Extract the [x, y] coordinate from the center of the cell holding the provided text.  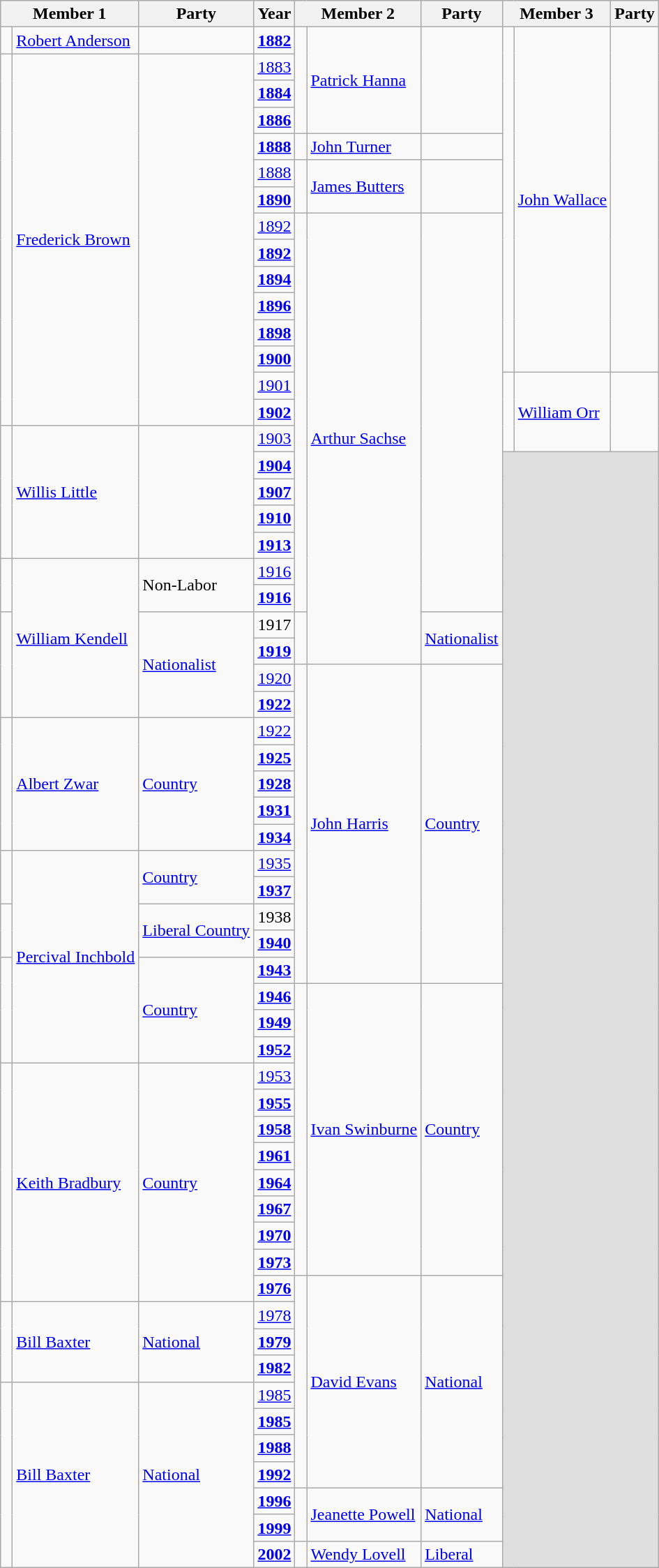
1955 [275, 1103]
Liberal [462, 1554]
1958 [275, 1129]
1913 [275, 545]
1937 [275, 890]
David Evans [364, 1382]
1890 [275, 200]
Frederick Brown [75, 240]
John Turner [364, 147]
1961 [275, 1156]
1882 [275, 40]
1940 [275, 943]
1883 [275, 67]
1900 [275, 359]
1904 [275, 465]
1907 [275, 492]
1976 [275, 1289]
1884 [275, 94]
1920 [275, 678]
1898 [275, 333]
1970 [275, 1236]
Non-Labor [197, 585]
1919 [275, 651]
Wendy Lovell [364, 1554]
1967 [275, 1209]
1938 [275, 917]
Member 2 [358, 14]
1943 [275, 970]
Jeanette Powell [364, 1514]
1953 [275, 1076]
1996 [275, 1501]
1988 [275, 1448]
1901 [275, 386]
Patrick Hanna [364, 80]
Percival Inchbold [75, 957]
1886 [275, 120]
Willis Little [75, 492]
Albert Zwar [75, 784]
1992 [275, 1474]
1910 [275, 518]
Arthur Sachse [364, 438]
Member 1 [70, 14]
2002 [275, 1554]
1949 [275, 1023]
James Butters [364, 186]
1925 [275, 757]
1979 [275, 1342]
1903 [275, 439]
John Wallace [562, 200]
1952 [275, 1050]
1999 [275, 1528]
William Kendell [75, 638]
Member 3 [556, 14]
William Orr [562, 412]
1935 [275, 864]
1894 [275, 279]
Year [275, 14]
1973 [275, 1262]
John Harris [364, 823]
Liberal Country [197, 930]
1964 [275, 1183]
1917 [275, 625]
Keith Bradbury [75, 1182]
1982 [275, 1368]
Robert Anderson [75, 40]
1928 [275, 784]
1931 [275, 811]
1896 [275, 306]
1902 [275, 412]
1934 [275, 837]
Ivan Swinburne [364, 1129]
1946 [275, 996]
1978 [275, 1315]
